Find where the given text appears and provide that cell's center as [X, Y] coordinate. 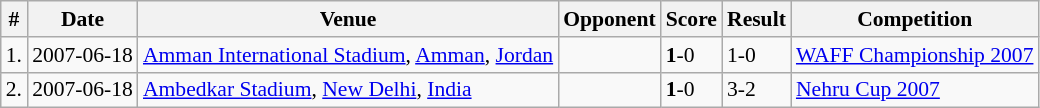
Nehru Cup 2007 [915, 90]
Competition [915, 19]
WAFF Championship 2007 [915, 55]
Opponent [610, 19]
# [14, 19]
Amman International Stadium, Amman, Jordan [348, 55]
2. [14, 90]
Result [756, 19]
1. [14, 55]
Score [692, 19]
Venue [348, 19]
Ambedkar Stadium, New Delhi, India [348, 90]
Date [82, 19]
3-2 [756, 90]
